Capture the cell that displays the provided text and extract its (X, Y) central coordinate. 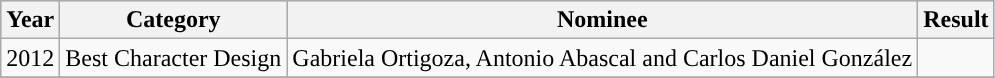
2012 (30, 58)
Category (174, 20)
Year (30, 20)
Gabriela Ortigoza, Antonio Abascal and Carlos Daniel González (602, 58)
Result (956, 20)
Best Character Design (174, 58)
Nominee (602, 20)
